Return (X, Y) of the center of cell containing provided text 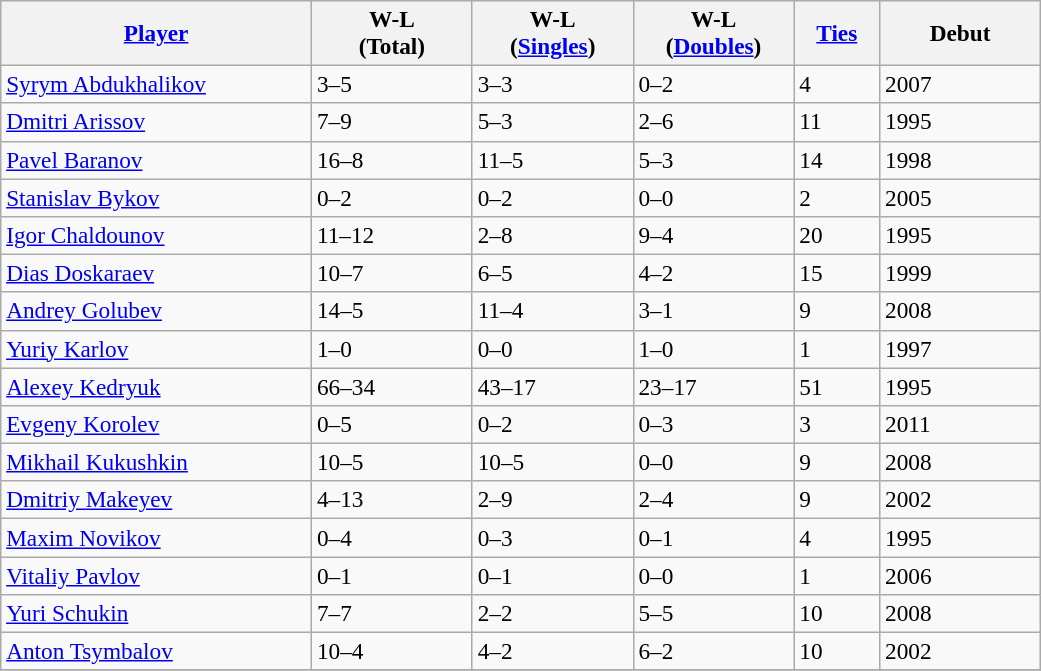
23–17 (714, 386)
W-L(Singles) (552, 32)
2–4 (714, 500)
11–5 (552, 160)
3–1 (714, 311)
3–5 (392, 84)
2 (837, 197)
Mikhail Kukushkin (156, 462)
Yuri Schukin (156, 613)
9–4 (714, 235)
Yuriy Karlov (156, 349)
2007 (960, 84)
1999 (960, 273)
Ties (837, 32)
11–4 (552, 311)
10–7 (392, 273)
Anton Tsymbalov (156, 651)
51 (837, 386)
7–7 (392, 613)
3–3 (552, 84)
14–5 (392, 311)
W-L(Doubles) (714, 32)
20 (837, 235)
4–13 (392, 500)
15 (837, 273)
Syrym Abdukhalikov (156, 84)
2011 (960, 424)
3 (837, 424)
Dmitriy Makeyev (156, 500)
11–12 (392, 235)
Vitaliy Pavlov (156, 575)
2–6 (714, 122)
5–5 (714, 613)
Igor Chaldounov (156, 235)
1998 (960, 160)
6–5 (552, 273)
Stanislav Bykov (156, 197)
Dias Doskaraev (156, 273)
7–9 (392, 122)
Dmitri Arissov (156, 122)
2–9 (552, 500)
43–17 (552, 386)
0–5 (392, 424)
2–2 (552, 613)
66–34 (392, 386)
Pavel Baranov (156, 160)
Evgeny Korolev (156, 424)
2–8 (552, 235)
14 (837, 160)
0–4 (392, 537)
10–4 (392, 651)
Alexey Kedryuk (156, 386)
W-L(Total) (392, 32)
6–2 (714, 651)
Debut (960, 32)
11 (837, 122)
Maxim Novikov (156, 537)
Player (156, 32)
Andrey Golubev (156, 311)
2005 (960, 197)
1997 (960, 349)
2006 (960, 575)
16–8 (392, 160)
